For the text-containing cell, return its midpoint in (x, y) coordinate format. 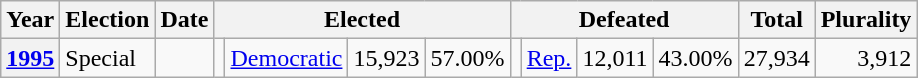
Date (184, 20)
57.00% (468, 58)
Election (108, 20)
Total (776, 20)
Plurality (866, 20)
12,011 (615, 58)
27,934 (776, 58)
3,912 (866, 58)
43.00% (696, 58)
15,923 (386, 58)
Rep. (549, 58)
Defeated (624, 20)
Special (108, 58)
Elected (362, 20)
1995 (30, 58)
Year (30, 20)
Democratic (286, 58)
